Scan for the cell matching the given text and deliver its (x, y) coordinate at center. 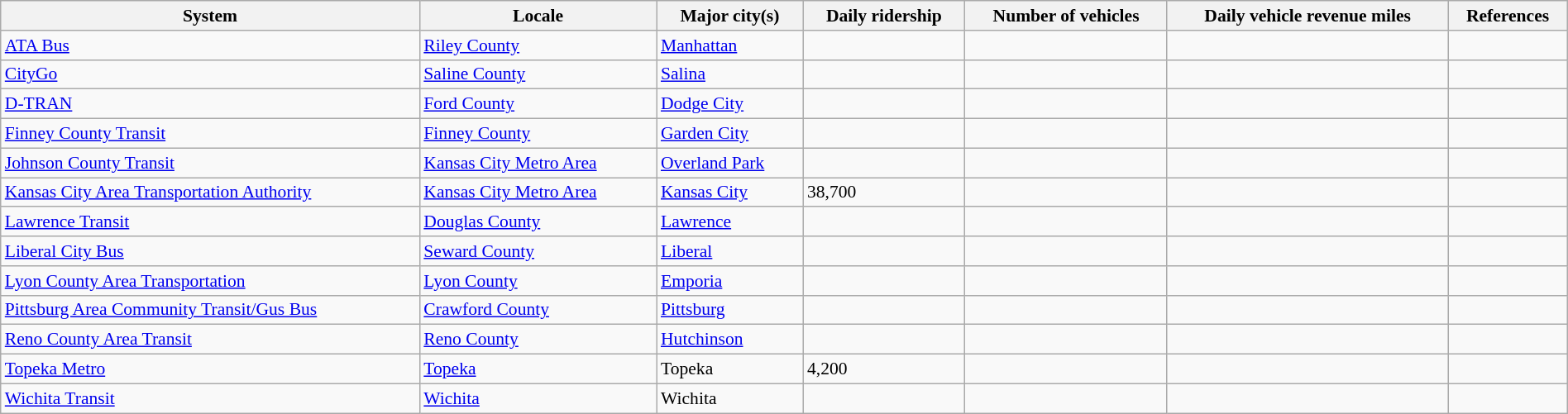
Riley County (538, 45)
Johnson County Transit (210, 163)
Lyon County (538, 281)
Seward County (538, 251)
ATA Bus (210, 45)
Wichita Transit (210, 398)
Pittsburg (729, 310)
Hutchinson (729, 340)
System (210, 16)
Saline County (538, 74)
Ford County (538, 104)
Liberal (729, 251)
Kansas City (729, 193)
Lyon County Area Transportation (210, 281)
Finney County (538, 134)
Finney County Transit (210, 134)
Liberal City Bus (210, 251)
Manhattan (729, 45)
CityGo (210, 74)
Reno County Area Transit (210, 340)
Lawrence Transit (210, 222)
Major city(s) (729, 16)
Crawford County (538, 310)
Lawrence (729, 222)
38,700 (884, 193)
Number of vehicles (1067, 16)
Daily ridership (884, 16)
Douglas County (538, 222)
Topeka Metro (210, 369)
Salina (729, 74)
Dodge City (729, 104)
Daily vehicle revenue miles (1307, 16)
Reno County (538, 340)
Pittsburg Area Community Transit/Gus Bus (210, 310)
Garden City (729, 134)
4,200 (884, 369)
References (1508, 16)
Locale (538, 16)
Emporia (729, 281)
D-TRAN (210, 104)
Kansas City Area Transportation Authority (210, 193)
Overland Park (729, 163)
